From the cell containing the given text, extract its center point as (X, Y) coordinate. 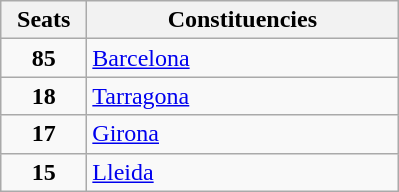
18 (44, 96)
Barcelona (242, 58)
Tarragona (242, 96)
15 (44, 172)
Lleida (242, 172)
Girona (242, 134)
17 (44, 134)
Seats (44, 20)
Constituencies (242, 20)
85 (44, 58)
